Provide the [x, y] coordinate of the cell's center where the given text is located.  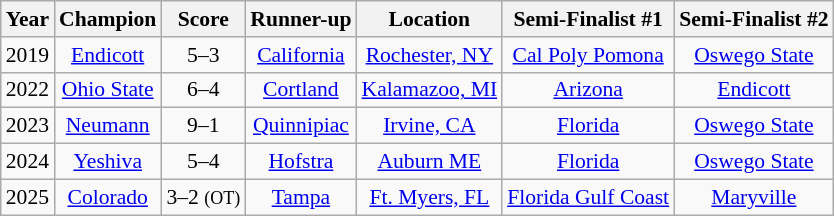
Ohio State [108, 90]
Rochester, NY [430, 55]
2024 [28, 162]
Runner-up [300, 19]
Quinnipiac [300, 126]
Score [203, 19]
Semi-Finalist #1 [588, 19]
2022 [28, 90]
Kalamazoo, MI [430, 90]
Irvine, CA [430, 126]
Auburn ME [430, 162]
Maryville [754, 197]
5–4 [203, 162]
5–3 [203, 55]
Tampa [300, 197]
Colorado [108, 197]
2025 [28, 197]
Neumann [108, 126]
Florida Gulf Coast [588, 197]
2023 [28, 126]
Location [430, 19]
Year [28, 19]
Yeshiva [108, 162]
6–4 [203, 90]
9–1 [203, 126]
Champion [108, 19]
Cortland [300, 90]
Cal Poly Pomona [588, 55]
3–2 (OT) [203, 197]
Arizona [588, 90]
Hofstra [300, 162]
Semi-Finalist #2 [754, 19]
Ft. Myers, FL [430, 197]
2019 [28, 55]
California [300, 55]
